Return (X, Y) of the center of cell containing provided text 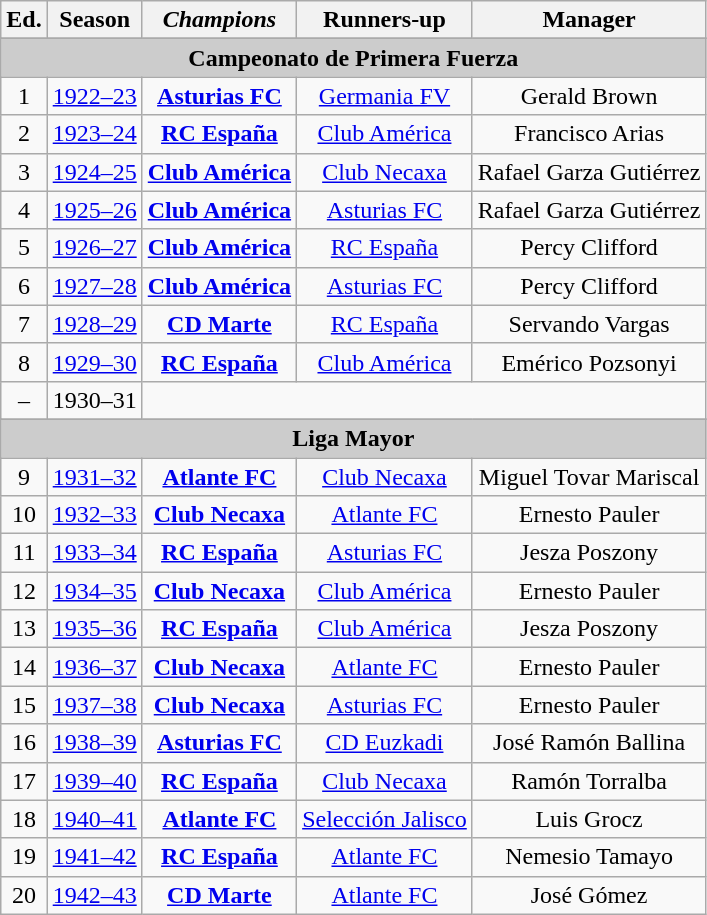
14 (24, 667)
12 (24, 591)
1940–41 (94, 819)
José Gómez (589, 895)
10 (24, 515)
1939–40 (94, 781)
1936–37 (94, 667)
Liga Mayor (354, 438)
Gerald Brown (589, 96)
1922–23 (94, 96)
Manager (589, 20)
Servando Vargas (589, 324)
1929–30 (94, 362)
15 (24, 705)
19 (24, 857)
1942–43 (94, 895)
11 (24, 553)
1924–25 (94, 172)
Nemesio Tamayo (589, 857)
Campeonato de Primera Fuerza (354, 58)
1928–29 (94, 324)
1934–35 (94, 591)
20 (24, 895)
1941–42 (94, 857)
1930–31 (94, 400)
José Ramón Ballina (589, 743)
Germania FV (385, 96)
1926–27 (94, 248)
2 (24, 134)
1931–32 (94, 477)
1 (24, 96)
9 (24, 477)
– (24, 400)
6 (24, 286)
Miguel Tovar Mariscal (589, 477)
Ed. (24, 20)
8 (24, 362)
Selección Jalisco (385, 819)
16 (24, 743)
1923–24 (94, 134)
18 (24, 819)
Luis Grocz (589, 819)
Champions (219, 20)
1935–36 (94, 629)
Runners-up (385, 20)
4 (24, 210)
1927–28 (94, 286)
CD Euzkadi (385, 743)
Season (94, 20)
1933–34 (94, 553)
Emérico Pozsonyi (589, 362)
3 (24, 172)
1937–38 (94, 705)
17 (24, 781)
13 (24, 629)
1932–33 (94, 515)
1938–39 (94, 743)
7 (24, 324)
5 (24, 248)
Ramón Torralba (589, 781)
1925–26 (94, 210)
Francisco Arias (589, 134)
